For the text-containing cell, return its midpoint in (X, Y) coordinate format. 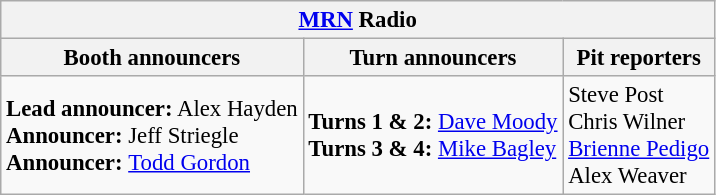
Booth announcers (152, 58)
Steve PostChris WilnerBrienne PedigoAlex Weaver (639, 136)
Turn announcers (433, 58)
Turns 1 & 2: Dave MoodyTurns 3 & 4: Mike Bagley (433, 136)
MRN Radio (358, 20)
Lead announcer: Alex HaydenAnnouncer: Jeff StriegleAnnouncer: Todd Gordon (152, 136)
Pit reporters (639, 58)
